Capture the cell that displays the provided text and extract its (X, Y) central coordinate. 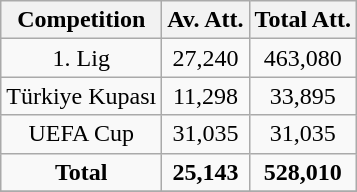
25,143 (206, 172)
463,080 (303, 58)
11,298 (206, 96)
Total (82, 172)
UEFA Cup (82, 134)
27,240 (206, 58)
528,010 (303, 172)
Av. Att. (206, 20)
Türkiye Kupası (82, 96)
Total Att. (303, 20)
33,895 (303, 96)
1. Lig (82, 58)
Competition (82, 20)
